Search for the cell housing the specified text and yield its (x, y) center coordinate. 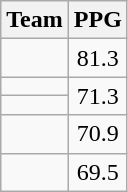
69.5 (98, 172)
PPG (98, 20)
81.3 (98, 58)
70.9 (98, 134)
71.3 (98, 96)
Team (35, 20)
